Determine the [X, Y] coordinate at the center of the cell enclosing the given text.  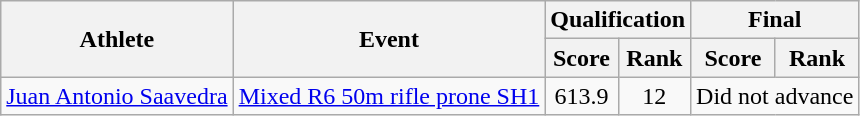
Final [775, 20]
12 [654, 96]
Qualification [618, 20]
Mixed R6 50m rifle prone SH1 [389, 96]
Event [389, 39]
Juan Antonio Saavedra [117, 96]
613.9 [582, 96]
Athlete [117, 39]
Did not advance [775, 96]
